For the text-containing cell, return its midpoint in (X, Y) coordinate format. 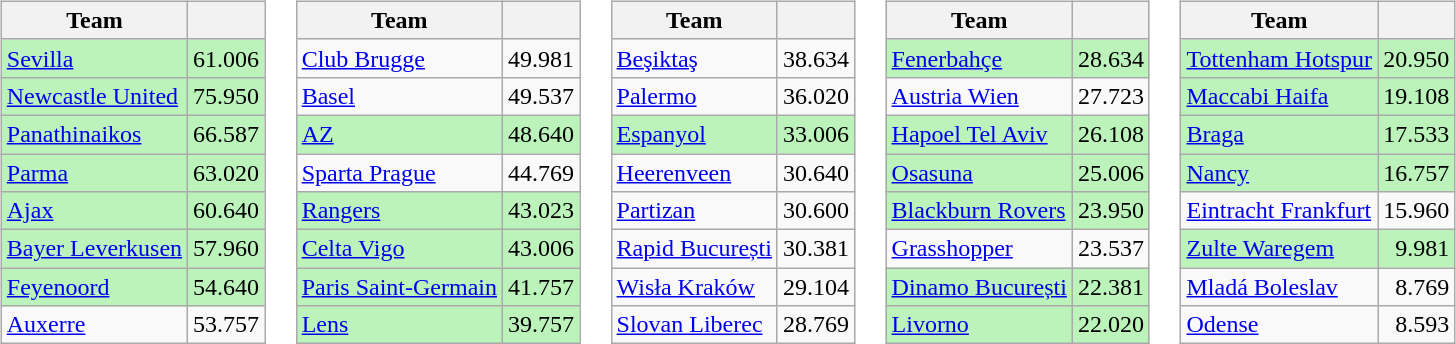
Lens (399, 325)
49.537 (542, 96)
75.950 (226, 96)
48.640 (542, 134)
20.950 (1416, 58)
Blackburn Rovers (979, 211)
Osasuna (979, 173)
57.960 (226, 249)
Nancy (1280, 173)
36.020 (816, 96)
25.006 (1110, 173)
8.593 (1416, 325)
Tottenham Hotspur (1280, 58)
22.020 (1110, 325)
33.006 (816, 134)
28.634 (1110, 58)
Celta Vigo (399, 249)
Eintracht Frankfurt (1280, 211)
19.108 (1416, 96)
Beşiktaş (694, 58)
38.634 (816, 58)
27.723 (1110, 96)
54.640 (226, 287)
43.023 (542, 211)
41.757 (542, 287)
26.108 (1110, 134)
17.533 (1416, 134)
Rangers (399, 211)
61.006 (226, 58)
30.381 (816, 249)
Rapid București (694, 249)
66.587 (226, 134)
Odense (1280, 325)
Livorno (979, 325)
Slovan Liberec (694, 325)
Mladá Boleslav (1280, 287)
AZ (399, 134)
43.006 (542, 249)
Austria Wien (979, 96)
63.020 (226, 173)
Wisła Kraków (694, 287)
Sevilla (94, 58)
Zulte Waregem (1280, 249)
53.757 (226, 325)
Partizan (694, 211)
22.381 (1110, 287)
Bayer Leverkusen (94, 249)
Maccabi Haifa (1280, 96)
23.950 (1110, 211)
29.104 (816, 287)
15.960 (1416, 211)
Paris Saint-Germain (399, 287)
28.769 (816, 325)
23.537 (1110, 249)
60.640 (226, 211)
Feyenoord (94, 287)
Parma (94, 173)
Ajax (94, 211)
9.981 (1416, 249)
16.757 (1416, 173)
Newcastle United (94, 96)
Palermo (694, 96)
Grasshopper (979, 249)
Braga (1280, 134)
8.769 (1416, 287)
Auxerre (94, 325)
39.757 (542, 325)
Club Brugge (399, 58)
Espanyol (694, 134)
Sparta Prague (399, 173)
49.981 (542, 58)
Panathinaikos (94, 134)
44.769 (542, 173)
Hapoel Tel Aviv (979, 134)
Fenerbahçe (979, 58)
30.600 (816, 211)
Basel (399, 96)
30.640 (816, 173)
Dinamo București (979, 287)
Heerenveen (694, 173)
